Scan for the cell matching the given text and deliver its (X, Y) coordinate at center. 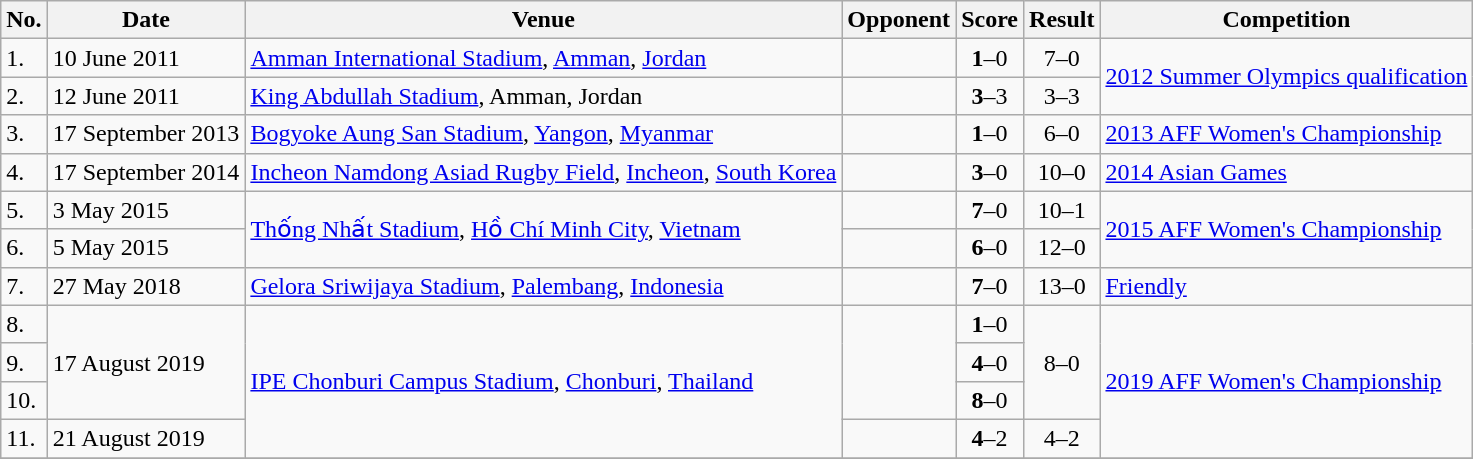
2. (24, 96)
1. (24, 58)
2015 AFF Women's Championship (1286, 229)
Venue (544, 20)
10–0 (1062, 172)
17 September 2013 (146, 134)
Opponent (899, 20)
10–1 (1062, 210)
4. (24, 172)
3 May 2015 (146, 210)
10 June 2011 (146, 58)
21 August 2019 (146, 438)
17 September 2014 (146, 172)
5 May 2015 (146, 248)
Gelora Sriwijaya Stadium, Palembang, Indonesia (544, 286)
13–0 (1062, 286)
Thống Nhất Stadium, Hồ Chí Minh City, Vietnam (544, 229)
8. (24, 324)
Score (990, 20)
4–0 (990, 362)
27 May 2018 (146, 286)
6. (24, 248)
2012 Summer Olympics qualification (1286, 77)
King Abdullah Stadium, Amman, Jordan (544, 96)
Amman International Stadium, Amman, Jordan (544, 58)
2013 AFF Women's Championship (1286, 134)
12 June 2011 (146, 96)
No. (24, 20)
9. (24, 362)
5. (24, 210)
Bogyoke Aung San Stadium, Yangon, Myanmar (544, 134)
Date (146, 20)
7. (24, 286)
3. (24, 134)
IPE Chonburi Campus Stadium, Chonburi, Thailand (544, 381)
10. (24, 400)
Competition (1286, 20)
Result (1062, 20)
11. (24, 438)
Incheon Namdong Asiad Rugby Field, Incheon, South Korea (544, 172)
12–0 (1062, 248)
17 August 2019 (146, 362)
3–0 (990, 172)
2019 AFF Women's Championship (1286, 381)
2014 Asian Games (1286, 172)
Friendly (1286, 286)
